Pinpoint the cell where the given text exists, returning its (X, Y) midpoint coordinate. 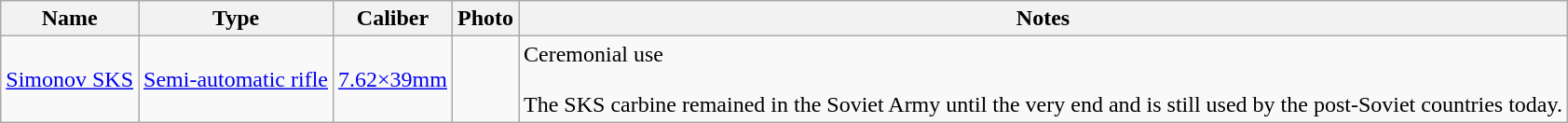
Semi-automatic rifle (237, 79)
Caliber (393, 19)
Photo (484, 19)
Type (237, 19)
7.62×39mm (393, 79)
Ceremonial useThe SKS carbine remained in the Soviet Army until the very end and is still used by the post-Soviet countries today. (1043, 79)
Notes (1043, 19)
Name (70, 19)
Simonov SKS (70, 79)
